Return the (X, Y) coordinate for the center point of the cell that contains the specified text.  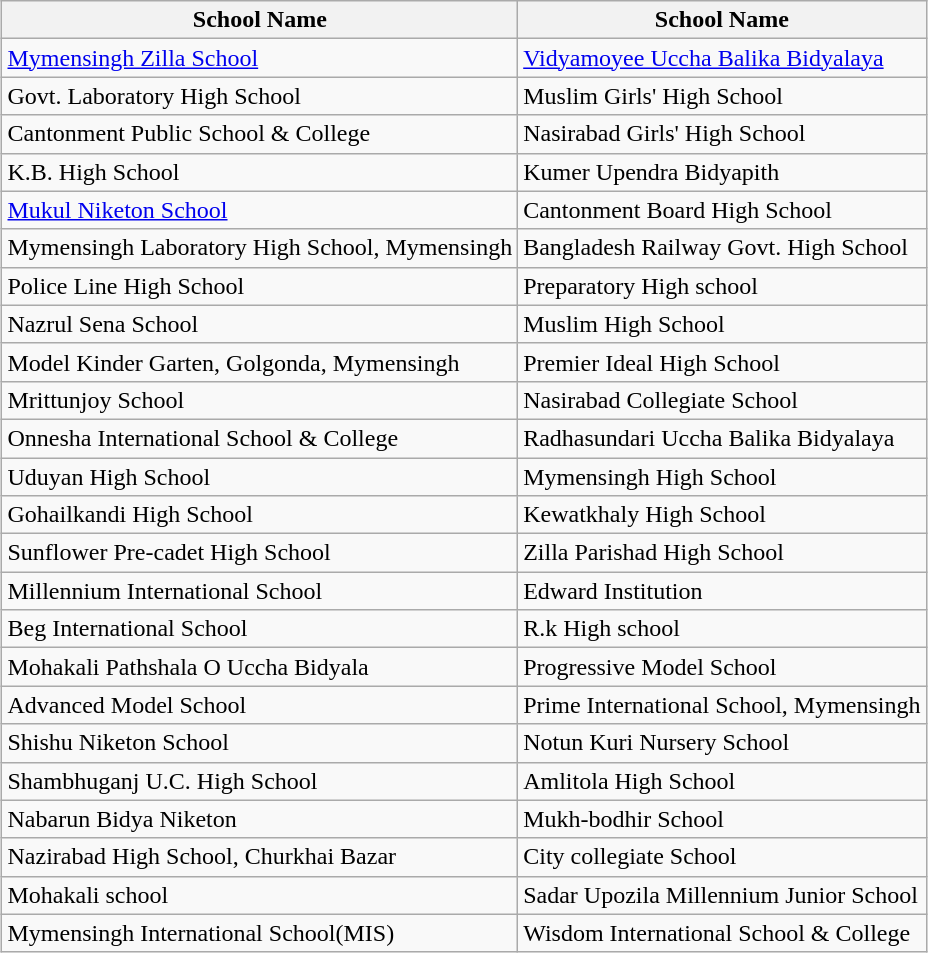
Nabarun Bidya Niketon (260, 819)
Nasirabad Collegiate School (722, 400)
Vidyamoyee Uccha Balika Bidyalaya (722, 58)
Cantonment Board High School (722, 210)
Mymensingh High School (722, 477)
Amlitola High School (722, 781)
Shishu Niketon School (260, 743)
Edward Institution (722, 591)
Prime International School, Mymensingh (722, 705)
Govt. Laboratory High School (260, 96)
Mymensingh Zilla School (260, 58)
Mrittunjoy School (260, 400)
City collegiate School (722, 857)
Radhasundari Uccha Balika Bidyalaya (722, 438)
R.k High school (722, 629)
Mohakali school (260, 895)
K.B. High School (260, 172)
Preparatory High school (722, 286)
Onnesha International School & College (260, 438)
Notun Kuri Nursery School (722, 743)
Premier Ideal High School (722, 362)
Mymensingh International School(MIS) (260, 933)
Kumer Upendra Bidyapith (722, 172)
Sadar Upozila Millennium Junior School (722, 895)
Mukh-bodhir School (722, 819)
Kewatkhaly High School (722, 515)
Nazrul Sena School (260, 324)
Beg International School (260, 629)
Nasirabad Girls' High School (722, 134)
Progressive Model School (722, 667)
Police Line High School (260, 286)
Zilla Parishad High School (722, 553)
Muslim High School (722, 324)
Uduyan High School (260, 477)
Mymensingh Laboratory High School, Mymensingh (260, 248)
Shambhuganj U.C. High School (260, 781)
Bangladesh Railway Govt. High School (722, 248)
Model Kinder Garten, Golgonda, Mymensingh (260, 362)
Nazirabad High School, Churkhai Bazar (260, 857)
Cantonment Public School & College (260, 134)
Wisdom International School & College (722, 933)
Sunflower Pre-cadet High School (260, 553)
Advanced Model School (260, 705)
Mukul Niketon School (260, 210)
Millennium International School (260, 591)
Muslim Girls' High School (722, 96)
Gohailkandi High School (260, 515)
Mohakali Pathshala O Uccha Bidyala (260, 667)
